Determine the [X, Y] coordinate at the center of the cell enclosing the given text.  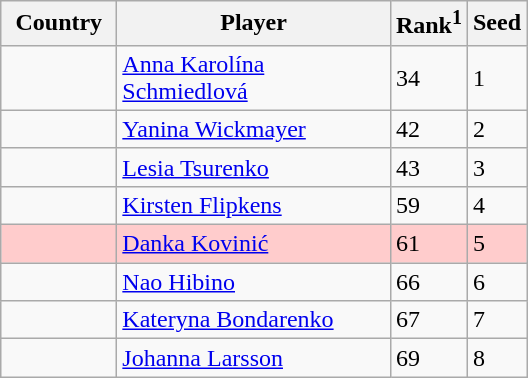
8 [496, 358]
1 [496, 78]
Johanna Larsson [254, 358]
Country [59, 24]
34 [428, 78]
Kirsten Flipkens [254, 205]
Player [254, 24]
69 [428, 358]
3 [496, 167]
7 [496, 320]
5 [496, 244]
4 [496, 205]
Lesia Tsurenko [254, 167]
59 [428, 205]
61 [428, 244]
66 [428, 282]
Danka Kovinić [254, 244]
Nao Hibino [254, 282]
67 [428, 320]
42 [428, 129]
43 [428, 167]
Kateryna Bondarenko [254, 320]
2 [496, 129]
Yanina Wickmayer [254, 129]
Rank1 [428, 24]
Anna Karolína Schmiedlová [254, 78]
Seed [496, 24]
6 [496, 282]
